Detect which cell encompasses the target text, then output its [X, Y] center coordinate. 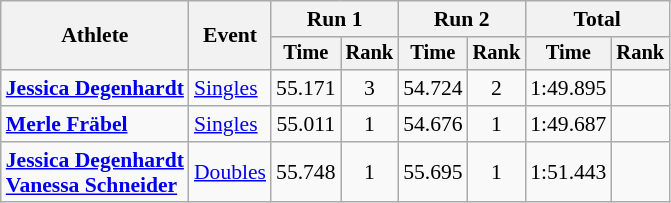
Jessica DegenhardtVanessa Schneider [95, 172]
55.011 [306, 124]
Run 1 [334, 19]
1:49.687 [568, 124]
1:49.895 [568, 88]
54.724 [432, 88]
55.695 [432, 172]
Athlete [95, 36]
55.748 [306, 172]
3 [370, 88]
Total [597, 19]
Jessica Degenhardt [95, 88]
54.676 [432, 124]
2 [497, 88]
55.171 [306, 88]
Run 2 [462, 19]
1:51.443 [568, 172]
Event [230, 36]
Merle Fräbel [95, 124]
Doubles [230, 172]
